Extract the (X, Y) coordinate from the center of the cell holding the provided text.  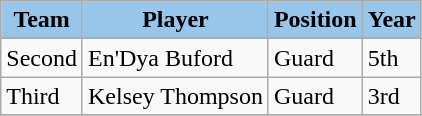
Second (42, 58)
Player (175, 20)
Year (392, 20)
3rd (392, 96)
En'Dya Buford (175, 58)
Position (315, 20)
5th (392, 58)
Team (42, 20)
Third (42, 96)
Kelsey Thompson (175, 96)
